Detect which cell encompasses the target text, then output its (x, y) center coordinate. 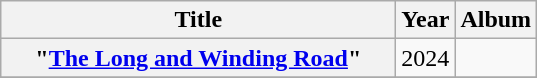
2024 (426, 58)
"The Long and Winding Road" (198, 58)
Title (198, 20)
Album (496, 20)
Year (426, 20)
